Detect which cell encompasses the target text, then output its [X, Y] center coordinate. 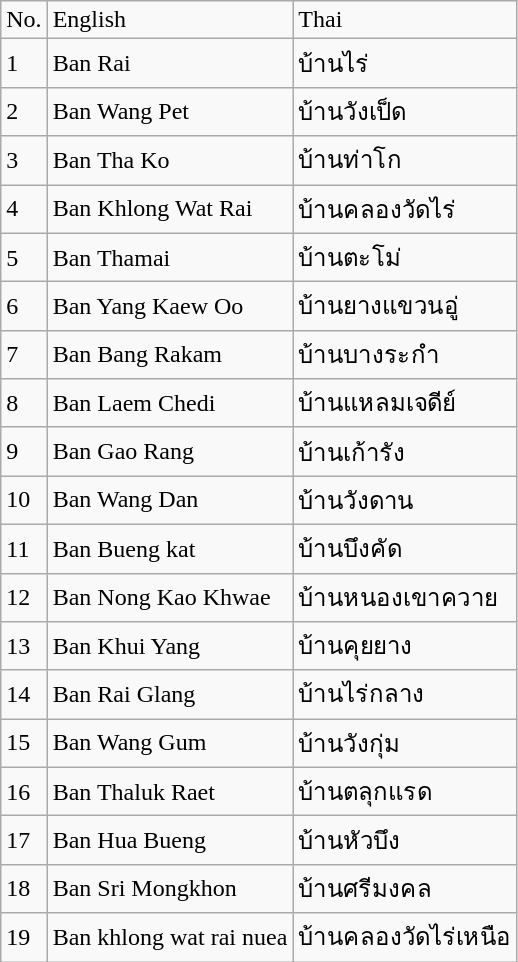
Ban Bang Rakam [170, 354]
Ban Rai [170, 64]
8 [24, 404]
บ้านท่าโก [405, 160]
บ้านบางระกำ [405, 354]
Ban Khlong Wat Rai [170, 208]
บ้านตะโม่ [405, 258]
Ban Tha Ko [170, 160]
Thai [405, 20]
Ban Nong Kao Khwae [170, 598]
Ban Wang Pet [170, 112]
13 [24, 646]
บ้านยางแขวนอู่ [405, 306]
17 [24, 840]
11 [24, 548]
บ้านวังดาน [405, 500]
14 [24, 694]
Ban Thaluk Raet [170, 792]
Ban Yang Kaew Oo [170, 306]
Ban Hua Bueng [170, 840]
บ้านหนองเขาควาย [405, 598]
6 [24, 306]
7 [24, 354]
บ้านคุยยาง [405, 646]
Ban Gao Rang [170, 452]
9 [24, 452]
19 [24, 938]
บ้านบึงคัด [405, 548]
Ban Thamai [170, 258]
1 [24, 64]
บ้านตลุกแรด [405, 792]
18 [24, 888]
บ้านไร่กลาง [405, 694]
บ้านคลองวัดไร่เหนือ [405, 938]
Ban Sri Mongkhon [170, 888]
15 [24, 744]
บ้านเก้ารัง [405, 452]
บ้านคลองวัดไร่ [405, 208]
Ban Khui Yang [170, 646]
16 [24, 792]
Ban Wang Gum [170, 744]
Ban Laem Chedi [170, 404]
2 [24, 112]
บ้านวังเป็ด [405, 112]
Ban Bueng kat [170, 548]
12 [24, 598]
Ban khlong wat rai nuea [170, 938]
บ้านแหลมเจดีย์ [405, 404]
บ้านวังกุ่ม [405, 744]
English [170, 20]
บ้านไร่ [405, 64]
Ban Rai Glang [170, 694]
5 [24, 258]
No. [24, 20]
Ban Wang Dan [170, 500]
10 [24, 500]
4 [24, 208]
บ้านหัวบึง [405, 840]
3 [24, 160]
บ้านศรีมงคล [405, 888]
